Find where the given text appears and provide that cell's center as (X, Y) coordinate. 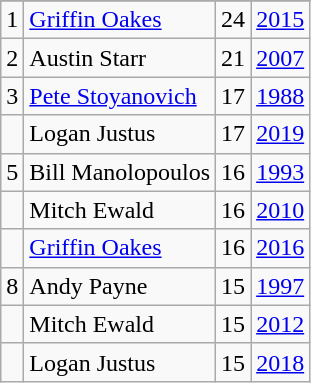
2015 (280, 20)
1988 (280, 96)
3 (12, 96)
Andy Payne (120, 286)
2010 (280, 210)
2016 (280, 248)
1997 (280, 286)
2007 (280, 58)
2012 (280, 324)
Pete Stoyanovich (120, 96)
2018 (280, 362)
2019 (280, 134)
Austin Starr (120, 58)
Bill Manolopoulos (120, 172)
2 (12, 58)
1 (12, 20)
1993 (280, 172)
5 (12, 172)
8 (12, 286)
21 (234, 58)
24 (234, 20)
